Scan for the cell matching the given text and deliver its (X, Y) coordinate at center. 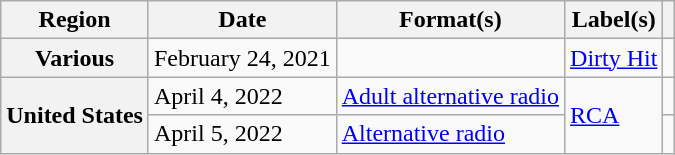
April 4, 2022 (242, 96)
April 5, 2022 (242, 134)
United States (75, 115)
Various (75, 58)
Date (242, 20)
Format(s) (450, 20)
RCA (614, 115)
Label(s) (614, 20)
Adult alternative radio (450, 96)
Region (75, 20)
Dirty Hit (614, 58)
Alternative radio (450, 134)
February 24, 2021 (242, 58)
